Find where the given text appears and provide that cell's center as (X, Y) coordinate. 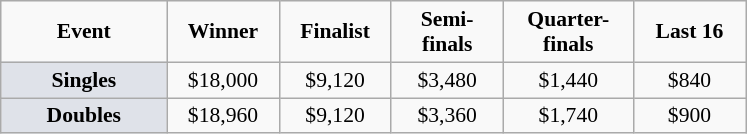
Last 16 (689, 32)
Singles (84, 80)
$1,740 (568, 116)
$18,000 (223, 80)
Finalist (335, 32)
Doubles (84, 116)
$18,960 (223, 116)
$840 (689, 80)
Semi-finals (447, 32)
$3,480 (447, 80)
$900 (689, 116)
$1,440 (568, 80)
Event (84, 32)
$3,360 (447, 116)
Quarter-finals (568, 32)
Winner (223, 32)
